Scan for the cell matching the given text and deliver its [X, Y] coordinate at center. 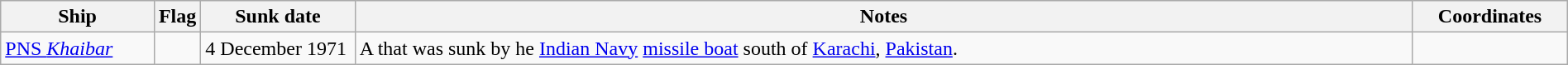
Ship [78, 17]
Notes [883, 17]
Flag [177, 17]
PNS Khaibar [78, 48]
4 December 1971 [278, 48]
A that was sunk by he Indian Navy missile boat south of Karachi, Pakistan. [883, 48]
Coordinates [1490, 17]
Sunk date [278, 17]
